Provide the (X, Y) coordinate of the cell's center where the given text is located.  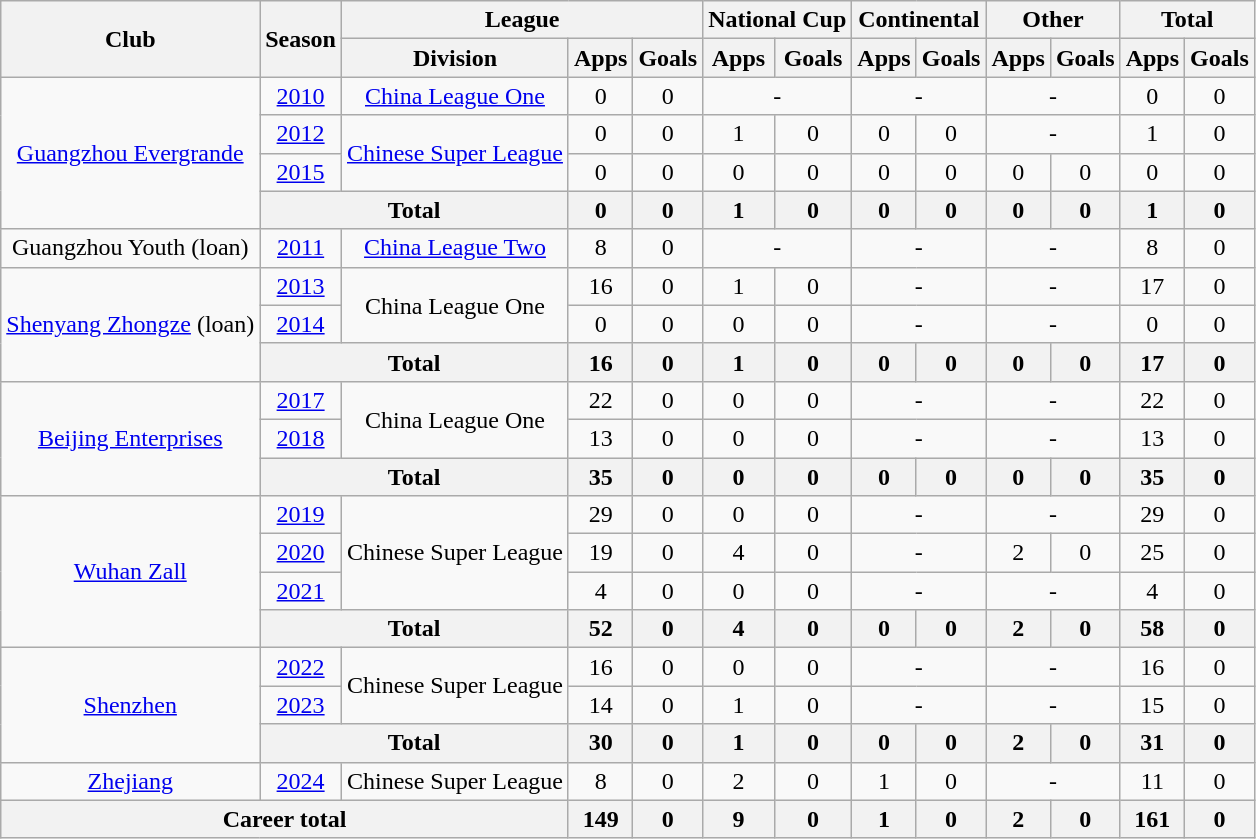
China League Two (454, 248)
Shenyang Zhongze (loan) (130, 324)
31 (1152, 743)
2013 (301, 286)
Continental (919, 20)
161 (1152, 819)
Shenzhen (130, 705)
9 (739, 819)
2024 (301, 781)
2023 (301, 705)
Guangzhou Youth (loan) (130, 248)
National Cup (778, 20)
Beijing Enterprises (130, 438)
2012 (301, 134)
19 (600, 553)
Wuhan Zall (130, 572)
25 (1152, 553)
52 (600, 629)
2022 (301, 667)
Season (301, 39)
11 (1152, 781)
Other (1053, 20)
Zhejiang (130, 781)
14 (600, 705)
2015 (301, 172)
149 (600, 819)
League (522, 20)
Career total (285, 819)
2017 (301, 400)
2019 (301, 515)
2020 (301, 553)
30 (600, 743)
Guangzhou Evergrande (130, 153)
2011 (301, 248)
58 (1152, 629)
Division (454, 58)
Club (130, 39)
2021 (301, 591)
2014 (301, 324)
2010 (301, 96)
2018 (301, 438)
15 (1152, 705)
